Return [x, y] of the center of cell containing provided text 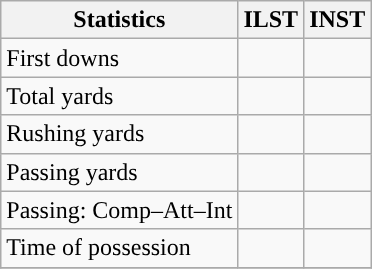
Rushing yards [120, 134]
Total yards [120, 96]
Passing yards [120, 172]
Passing: Comp–Att–Int [120, 210]
ILST [271, 20]
First downs [120, 58]
Statistics [120, 20]
Time of possession [120, 248]
INST [338, 20]
